From the cell containing the given text, extract its center point as (X, Y) coordinate. 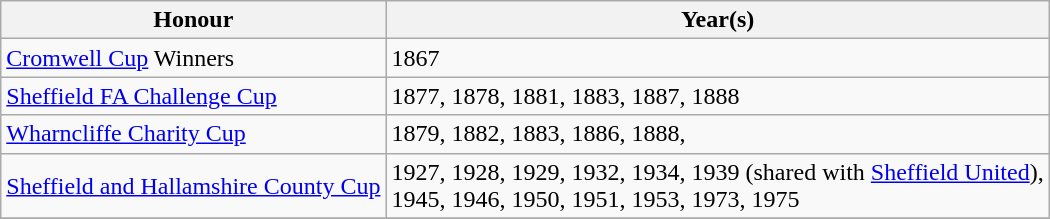
1877, 1878, 1881, 1883, 1887, 1888 (718, 96)
Cromwell Cup Winners (194, 58)
1867 (718, 58)
Wharncliffe Charity Cup (194, 134)
Year(s) (718, 20)
Sheffield FA Challenge Cup (194, 96)
Sheffield and Hallamshire County Cup (194, 186)
Honour (194, 20)
1879, 1882, 1883, 1886, 1888, (718, 134)
1927, 1928, 1929, 1932, 1934, 1939 (shared with Sheffield United),1945, 1946, 1950, 1951, 1953, 1973, 1975 (718, 186)
